Pinpoint the cell where the given text exists, returning its [X, Y] midpoint coordinate. 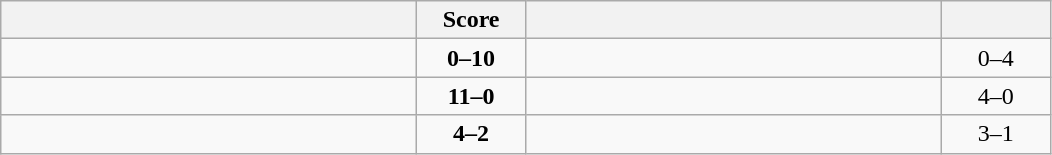
3–1 [996, 134]
0–4 [996, 58]
4–2 [472, 134]
11–0 [472, 96]
Score [472, 20]
0–10 [472, 58]
4–0 [996, 96]
